Find where the given text appears and provide that cell's center as [X, Y] coordinate. 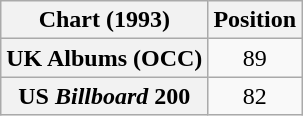
UK Albums (OCC) [104, 58]
Chart (1993) [104, 20]
Position [255, 20]
82 [255, 96]
89 [255, 58]
US Billboard 200 [104, 96]
